Pinpoint the cell where the given text exists, returning its [x, y] midpoint coordinate. 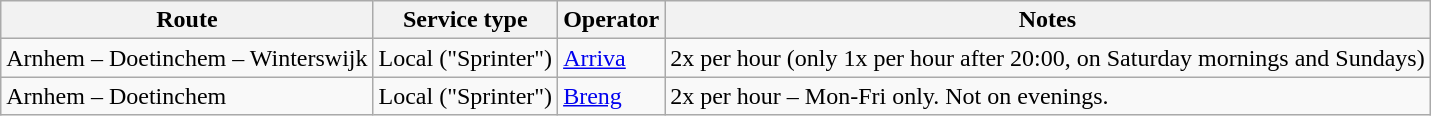
Notes [1048, 20]
Operator [612, 20]
Arriva [612, 58]
Arnhem – Doetinchem [187, 96]
2x per hour (only 1x per hour after 20:00, on Saturday mornings and Sundays) [1048, 58]
Breng [612, 96]
2x per hour – Mon-Fri only. Not on evenings. [1048, 96]
Route [187, 20]
Service type [466, 20]
Arnhem – Doetinchem – Winterswijk [187, 58]
